From the cell containing the given text, extract its center point as [x, y] coordinate. 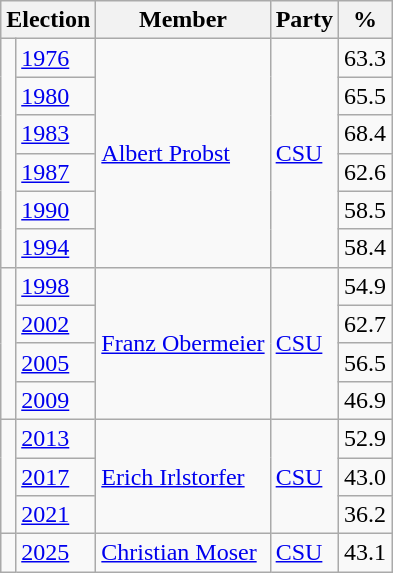
46.9 [366, 400]
1983 [56, 134]
2013 [56, 438]
2021 [56, 515]
43.1 [366, 553]
2009 [56, 400]
43.0 [366, 477]
1976 [56, 58]
Erich Irlstorfer [183, 476]
2002 [56, 324]
Franz Obermeier [183, 343]
% [366, 20]
54.9 [366, 286]
Member [183, 20]
58.4 [366, 248]
Party [304, 20]
62.7 [366, 324]
58.5 [366, 210]
56.5 [366, 362]
63.3 [366, 58]
Albert Probst [183, 153]
2025 [56, 553]
2017 [56, 477]
68.4 [366, 134]
62.6 [366, 172]
1987 [56, 172]
1990 [56, 210]
Election [48, 20]
65.5 [366, 96]
52.9 [366, 438]
36.2 [366, 515]
2005 [56, 362]
Christian Moser [183, 553]
1998 [56, 286]
1980 [56, 96]
1994 [56, 248]
